Return the [x, y] coordinate for the center point of the cell that contains the specified text.  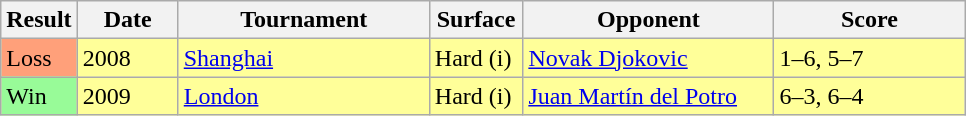
Win [39, 96]
Loss [39, 58]
Score [870, 20]
Opponent [648, 20]
6–3, 6–4 [870, 96]
Juan Martín del Potro [648, 96]
2008 [128, 58]
Date [128, 20]
2009 [128, 96]
London [304, 96]
Surface [476, 20]
Shanghai [304, 58]
Tournament [304, 20]
1–6, 5–7 [870, 58]
Novak Djokovic [648, 58]
Result [39, 20]
